Pinpoint the cell where the given text exists, returning its (x, y) midpoint coordinate. 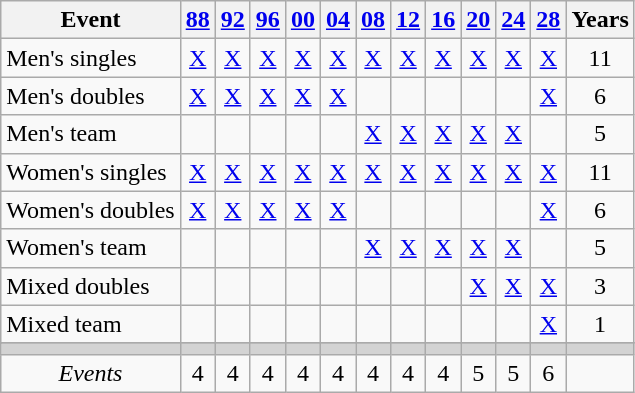
Women's singles (90, 172)
92 (232, 20)
Event (90, 20)
Events (90, 373)
Women's doubles (90, 210)
Mixed team (90, 324)
Men's doubles (90, 96)
1 (600, 324)
Women's team (90, 248)
16 (444, 20)
96 (268, 20)
Years (600, 20)
08 (374, 20)
24 (514, 20)
Men's team (90, 134)
12 (408, 20)
Men's singles (90, 58)
88 (198, 20)
04 (338, 20)
20 (478, 20)
Mixed doubles (90, 286)
00 (302, 20)
28 (548, 20)
3 (600, 286)
